Identify which cell holds the provided text, then report its [x, y] central coordinate. 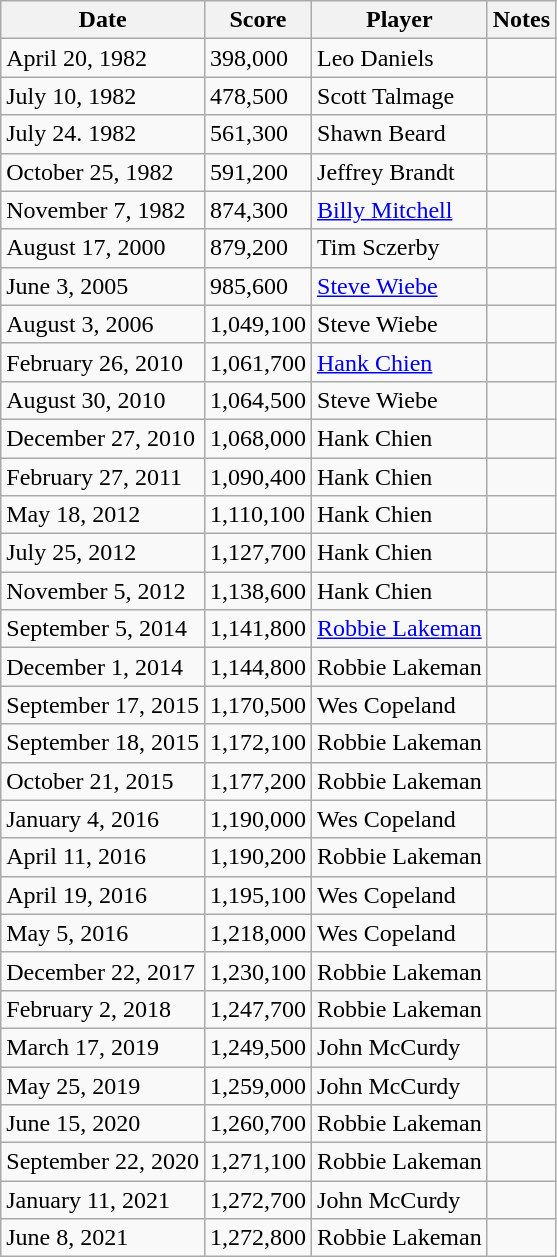
September 22, 2020 [103, 1162]
1,138,600 [258, 591]
February 2, 2018 [103, 1009]
October 21, 2015 [103, 781]
July 10, 1982 [103, 96]
1,218,000 [258, 933]
874,300 [258, 210]
February 27, 2011 [103, 477]
Notes [521, 20]
August 17, 2000 [103, 248]
1,144,800 [258, 667]
December 27, 2010 [103, 438]
January 4, 2016 [103, 819]
December 1, 2014 [103, 667]
March 17, 2019 [103, 1047]
Date [103, 20]
August 3, 2006 [103, 324]
1,141,800 [258, 629]
1,195,100 [258, 895]
1,127,700 [258, 553]
1,049,100 [258, 324]
September 17, 2015 [103, 705]
September 18, 2015 [103, 743]
August 30, 2010 [103, 400]
Tim Sczerby [400, 248]
June 15, 2020 [103, 1124]
1,271,100 [258, 1162]
1,260,700 [258, 1124]
1,170,500 [258, 705]
July 24. 1982 [103, 134]
Score [258, 20]
398,000 [258, 58]
1,177,200 [258, 781]
November 5, 2012 [103, 591]
April 11, 2016 [103, 857]
January 11, 2021 [103, 1200]
1,172,100 [258, 743]
1,272,700 [258, 1200]
Scott Talmage [400, 96]
1,249,500 [258, 1047]
478,500 [258, 96]
591,200 [258, 172]
561,300 [258, 134]
Jeffrey Brandt [400, 172]
1,190,000 [258, 819]
1,247,700 [258, 1009]
1,272,800 [258, 1238]
December 22, 2017 [103, 971]
April 20, 1982 [103, 58]
September 5, 2014 [103, 629]
November 7, 1982 [103, 210]
June 3, 2005 [103, 286]
1,061,700 [258, 362]
1,090,400 [258, 477]
Billy Mitchell [400, 210]
October 25, 1982 [103, 172]
1,190,200 [258, 857]
May 5, 2016 [103, 933]
1,259,000 [258, 1085]
1,064,500 [258, 400]
July 25, 2012 [103, 553]
879,200 [258, 248]
Player [400, 20]
1,068,000 [258, 438]
June 8, 2021 [103, 1238]
1,110,100 [258, 515]
985,600 [258, 286]
May 25, 2019 [103, 1085]
Shawn Beard [400, 134]
1,230,100 [258, 971]
April 19, 2016 [103, 895]
May 18, 2012 [103, 515]
Leo Daniels [400, 58]
February 26, 2010 [103, 362]
